Return the (X, Y) coordinate for the center point of the cell that contains the specified text.  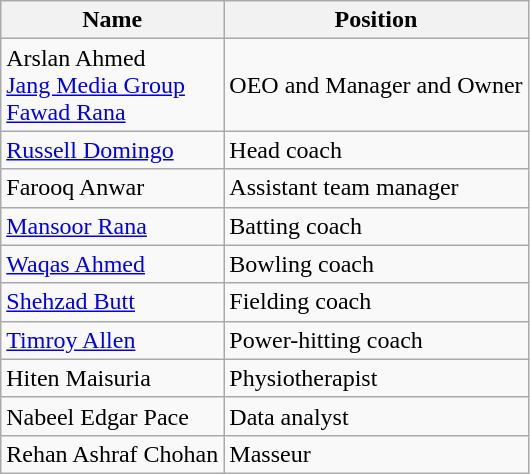
Waqas Ahmed (112, 264)
Batting coach (376, 226)
Bowling coach (376, 264)
Position (376, 20)
Physiotherapist (376, 378)
Mansoor Rana (112, 226)
Power-hitting coach (376, 340)
Russell Domingo (112, 150)
Arslan AhmedJang Media Group Fawad Rana (112, 85)
Masseur (376, 454)
Assistant team manager (376, 188)
Farooq Anwar (112, 188)
Fielding coach (376, 302)
Data analyst (376, 416)
Rehan Ashraf Chohan (112, 454)
Head coach (376, 150)
Nabeel Edgar Pace (112, 416)
Timroy Allen (112, 340)
Shehzad Butt (112, 302)
OEO and Manager and Owner (376, 85)
Hiten Maisuria (112, 378)
Name (112, 20)
